Find where the given text appears and provide that cell's center as [x, y] coordinate. 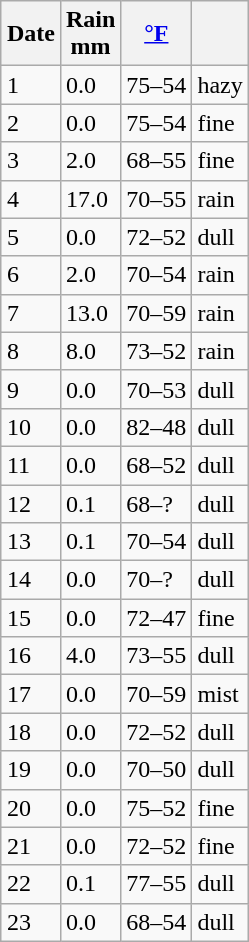
77–55 [156, 884]
70–? [156, 580]
68–? [156, 503]
16 [30, 656]
18 [30, 732]
75–52 [156, 808]
68–54 [156, 922]
70–50 [156, 770]
4.0 [90, 656]
70–53 [156, 389]
17.0 [90, 199]
11 [30, 465]
10 [30, 427]
72–47 [156, 618]
68–55 [156, 161]
5 [30, 237]
2 [30, 123]
73–55 [156, 656]
mist [220, 694]
8.0 [90, 351]
19 [30, 770]
°F [156, 34]
82–48 [156, 427]
9 [30, 389]
70–55 [156, 199]
13 [30, 542]
21 [30, 846]
7 [30, 313]
4 [30, 199]
23 [30, 922]
Rainmm [90, 34]
8 [30, 351]
3 [30, 161]
14 [30, 580]
13.0 [90, 313]
hazy [220, 85]
12 [30, 503]
1 [30, 85]
15 [30, 618]
22 [30, 884]
17 [30, 694]
68–52 [156, 465]
6 [30, 275]
73–52 [156, 351]
Date [30, 34]
20 [30, 808]
